Scan for the cell matching the given text and deliver its [x, y] coordinate at center. 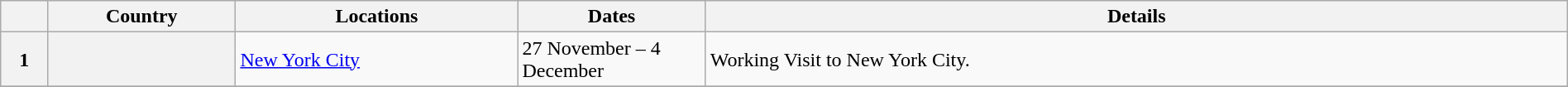
Locations [377, 17]
1 [25, 60]
Details [1136, 17]
New York City [377, 60]
Working Visit to New York City. [1136, 60]
Country [142, 17]
27 November – 4 December [612, 60]
Dates [612, 17]
